Locate the cell with the specified text and output its (x, y) center coordinate. 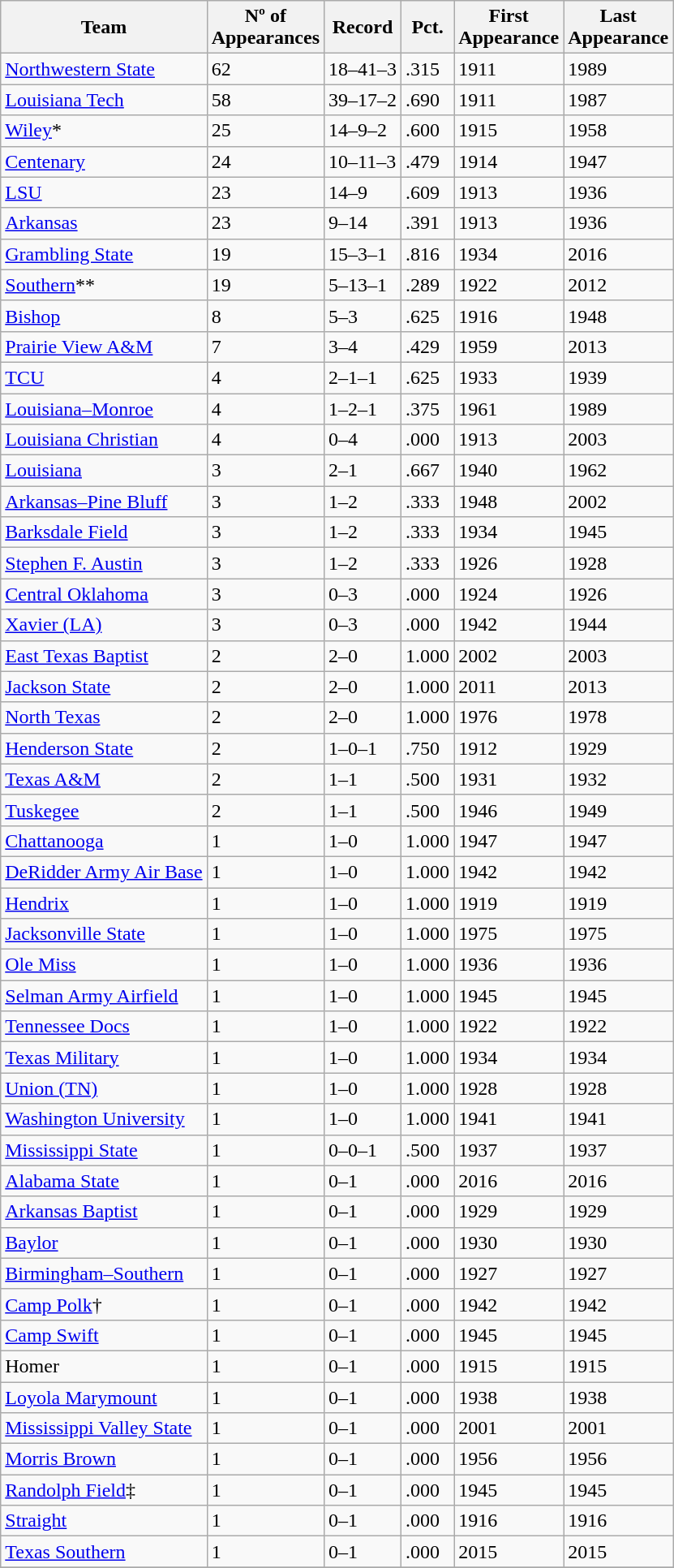
Arkansas–Pine Bluff (104, 502)
18–41–3 (363, 69)
FirstAppearance (509, 28)
1946 (509, 810)
1940 (509, 471)
1931 (509, 779)
Prairie View A&M (104, 347)
Team (104, 28)
Hendrix (104, 903)
1–2–1 (363, 408)
2011 (509, 687)
Homer (104, 1366)
2–1 (363, 471)
Alabama State (104, 1181)
.479 (428, 162)
9–14 (363, 223)
.375 (428, 408)
Jacksonville State (104, 934)
Ole Miss (104, 965)
Louisiana Christian (104, 440)
Mississippi Valley State (104, 1428)
1987 (618, 100)
Tuskegee (104, 810)
62 (265, 69)
Mississippi State (104, 1150)
.289 (428, 285)
Henderson State (104, 748)
.600 (428, 131)
1912 (509, 748)
Wiley* (104, 131)
0–0–1 (363, 1150)
1933 (509, 377)
14–9 (363, 192)
1949 (618, 810)
10–11–3 (363, 162)
.816 (428, 254)
.315 (428, 69)
Morris Brown (104, 1459)
7 (265, 347)
3–4 (363, 347)
1944 (618, 625)
Louisiana–Monroe (104, 408)
.609 (428, 192)
.391 (428, 223)
TCU (104, 377)
Barksdale Field (104, 532)
1924 (509, 594)
Arkansas (104, 223)
58 (265, 100)
Union (TN) (104, 1088)
Northwestern State (104, 69)
Stephen F. Austin (104, 563)
Southern** (104, 285)
1978 (618, 717)
Jackson State (104, 687)
1939 (618, 377)
Texas Southern (104, 1552)
Camp Polk† (104, 1304)
.429 (428, 347)
Selman Army Airfield (104, 996)
1–0–1 (363, 748)
Texas Military (104, 1058)
15–3–1 (363, 254)
Arkansas Baptist (104, 1212)
2012 (618, 285)
Straight (104, 1521)
.750 (428, 748)
Louisiana (104, 471)
Bishop (104, 316)
1976 (509, 717)
Grambling State (104, 254)
Texas A&M (104, 779)
.667 (428, 471)
2–1–1 (363, 377)
Louisiana Tech (104, 100)
1962 (618, 471)
14–9–2 (363, 131)
0–4 (363, 440)
1958 (618, 131)
.690 (428, 100)
Randolph Field‡ (104, 1490)
1932 (618, 779)
Camp Swift (104, 1335)
LastAppearance (618, 28)
Central Oklahoma (104, 594)
5–13–1 (363, 285)
North Texas (104, 717)
Pct. (428, 28)
Loyola Marymount (104, 1397)
Centenary (104, 162)
1914 (509, 162)
8 (265, 316)
LSU (104, 192)
1959 (509, 347)
Record (363, 28)
24 (265, 162)
East Texas Baptist (104, 656)
Tennessee Docs (104, 1027)
Chattanooga (104, 841)
1961 (509, 408)
39–17–2 (363, 100)
Xavier (LA) (104, 625)
Washington University (104, 1119)
Baylor (104, 1243)
5–3 (363, 316)
DeRidder Army Air Base (104, 872)
25 (265, 131)
Birmingham–Southern (104, 1273)
Nº ofAppearances (265, 28)
